For the text-containing cell, return its midpoint in [X, Y] coordinate format. 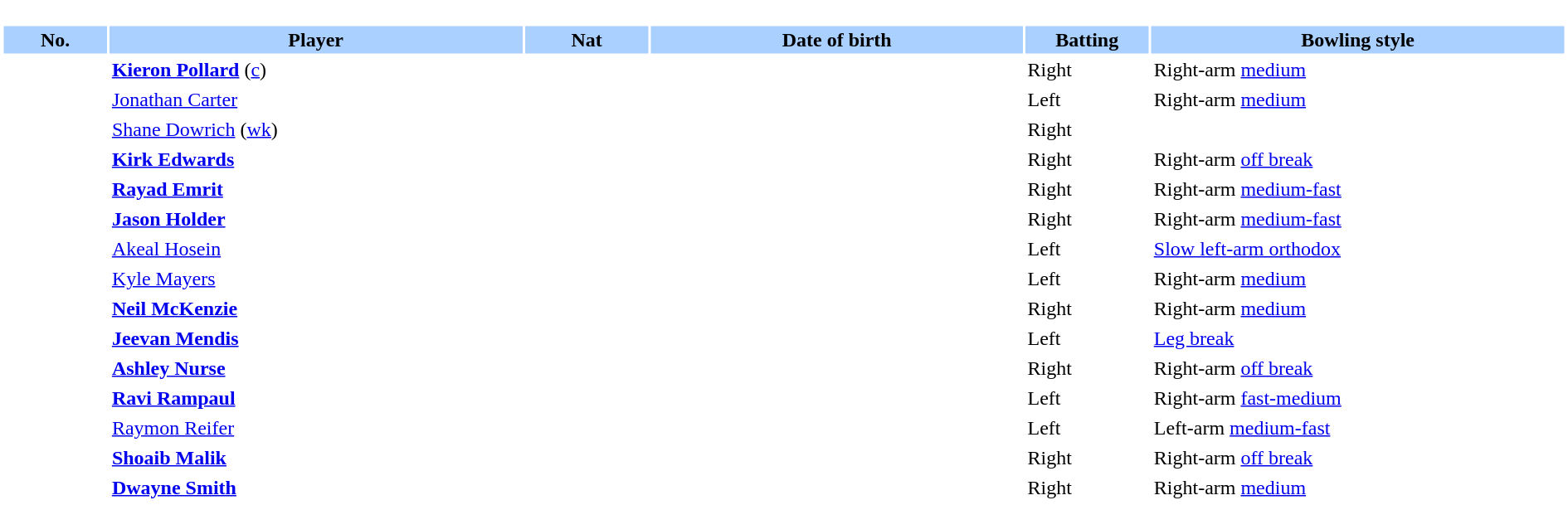
Shane Dowrich (wk) [316, 129]
Nat [586, 40]
No. [55, 40]
Slow left-arm orthodox [1358, 249]
Right-arm fast-medium [1358, 398]
Rayad Emrit [316, 189]
Leg break [1358, 338]
Jeevan Mendis [316, 338]
Shoaib Malik [316, 458]
Jonathan Carter [316, 100]
Kyle Mayers [316, 279]
Raymon Reifer [316, 428]
Neil McKenzie [316, 308]
Ravi Rampaul [316, 398]
Kirk Edwards [316, 159]
Bowling style [1358, 40]
Kieron Pollard (c) [316, 70]
Jason Holder [316, 219]
Batting [1087, 40]
Akeal Hosein [316, 249]
Dwayne Smith [316, 488]
Player [316, 40]
Left-arm medium-fast [1358, 428]
Ashley Nurse [316, 368]
Date of birth [837, 40]
